Output the [X, Y] coordinate of the center of the cell containing the given text.  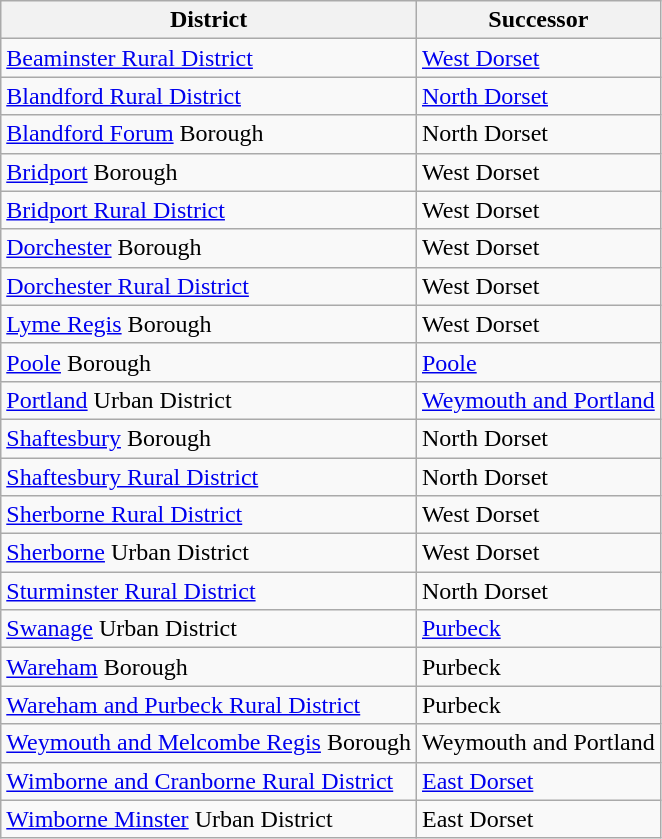
Poole Borough [209, 362]
Poole [538, 362]
Bridport Rural District [209, 210]
Wimborne Minster Urban District [209, 819]
Sturminster Rural District [209, 591]
Shaftesbury Rural District [209, 477]
Dorchester Borough [209, 248]
Swanage Urban District [209, 629]
Beaminster Rural District [209, 58]
Lyme Regis Borough [209, 324]
Portland Urban District [209, 400]
District [209, 20]
Dorchester Rural District [209, 286]
Wimborne and Cranborne Rural District [209, 781]
Blandford Forum Borough [209, 134]
Successor [538, 20]
Bridport Borough [209, 172]
Weymouth and Melcombe Regis Borough [209, 743]
Wareham and Purbeck Rural District [209, 705]
Sherborne Rural District [209, 515]
Shaftesbury Borough [209, 438]
Sherborne Urban District [209, 553]
Blandford Rural District [209, 96]
Wareham Borough [209, 667]
